Detect which cell encompasses the target text, then output its [X, Y] center coordinate. 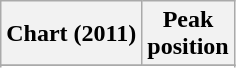
Chart (2011) [72, 34]
Peakposition [188, 34]
